Detect which cell encompasses the target text, then output its (x, y) center coordinate. 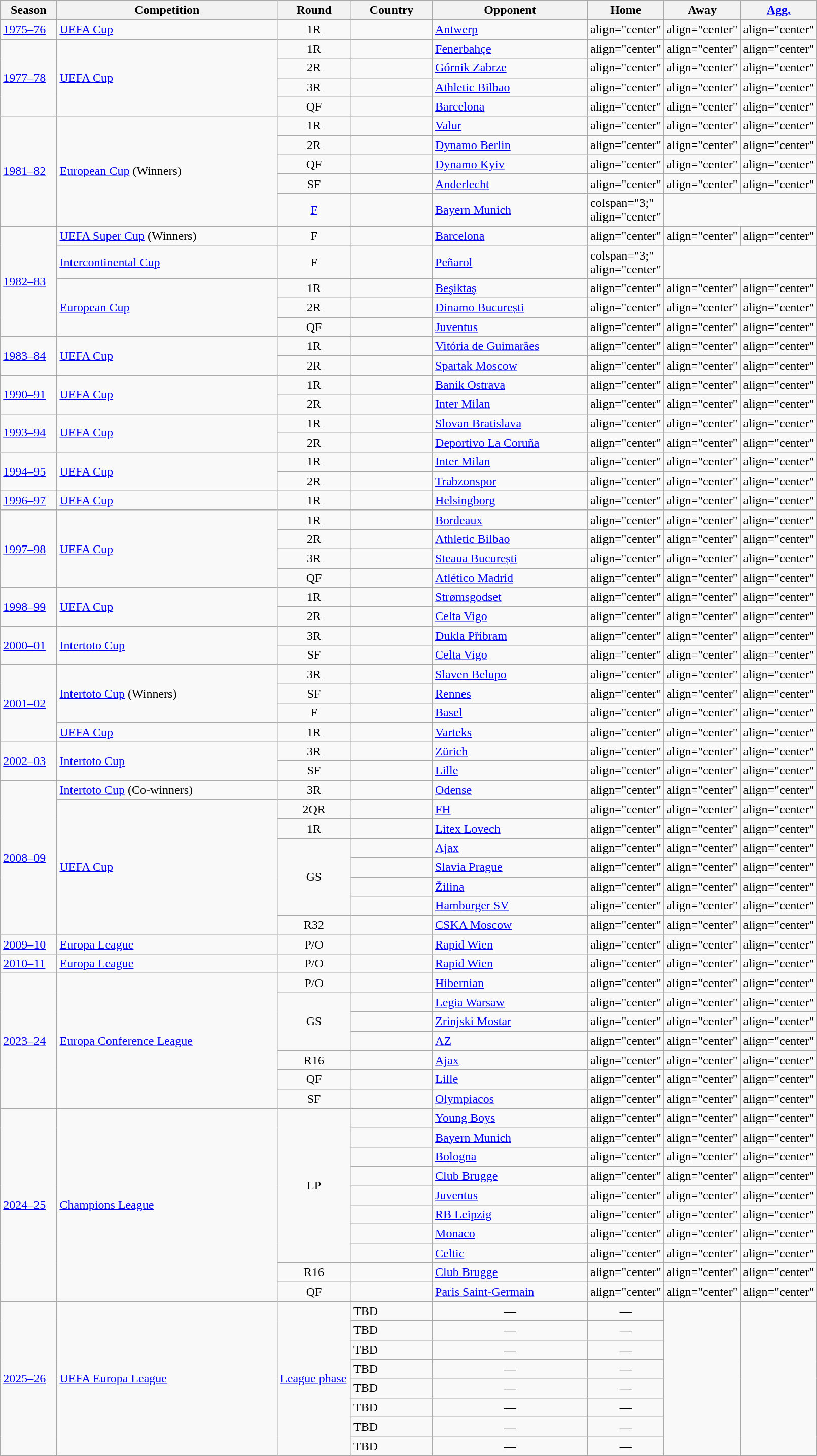
2QR (314, 809)
FH (510, 809)
Basel (510, 713)
Celtic (510, 1253)
2025–26 (28, 1378)
Monaco (510, 1234)
1993–94 (28, 433)
2000–01 (28, 645)
Paris Saint-Germain (510, 1292)
Spartak Moscow (510, 366)
Dynamo Kyiv (510, 164)
Legia Warsaw (510, 1002)
Intertoto Cup (Co-winners) (167, 790)
Young Boys (510, 1118)
LP (314, 1185)
Dukla Příbram (510, 636)
1994–95 (28, 471)
Round (314, 10)
1990–91 (28, 394)
Zürich (510, 751)
1997–98 (28, 549)
Intertoto Cup (Winners) (167, 694)
Fenerbahçe (510, 49)
Atlético Madrid (510, 577)
Litex Lovech (510, 828)
Valur (510, 126)
2009–10 (28, 944)
UEFA Super Cup (Winners) (167, 236)
Away (702, 10)
1977–78 (28, 78)
Intercontinental Cup (167, 262)
1975–76 (28, 29)
European Cup (167, 308)
European Cup (Winners) (167, 171)
2024–25 (28, 1205)
Dynamo Berlin (510, 145)
Odense (510, 790)
Slovan Bratislava (510, 423)
UEFA Europa League (167, 1378)
Strømsgodset (510, 597)
Hamburger SV (510, 906)
Bologna (510, 1156)
CSKA Moscow (510, 925)
Vitória de Guimarães (510, 346)
1996–97 (28, 500)
Dinamo București (510, 308)
Antwerp (510, 29)
Trabzonspor (510, 481)
Country (392, 10)
League phase (314, 1378)
Hibernian (510, 983)
Górnik Zabrze (510, 68)
Opponent (510, 10)
Bordeaux (510, 520)
2002–03 (28, 761)
Beşiktaş (510, 288)
2023–24 (28, 1041)
Olympiacos (510, 1099)
Baník Ostrava (510, 385)
Deportivo La Coruña (510, 443)
Helsingborg (510, 500)
Anderlecht (510, 184)
Varteks (510, 732)
2010–11 (28, 964)
Zrinjski Mostar (510, 1022)
Peñarol (510, 262)
R32 (314, 925)
Competition (167, 10)
1981–82 (28, 171)
2008–09 (28, 857)
Home (626, 10)
Slavia Prague (510, 867)
2001–02 (28, 703)
1998–99 (28, 607)
RB Leipzig (510, 1215)
Champions League (167, 1205)
Slaven Belupo (510, 674)
Europa Conference League (167, 1041)
1982–83 (28, 281)
1983–84 (28, 356)
Rennes (510, 694)
AZ (510, 1041)
Žilina (510, 887)
Steaua București (510, 558)
Season (28, 10)
Agg. (779, 10)
